Extract the (X, Y) coordinate from the center of the cell holding the provided text.  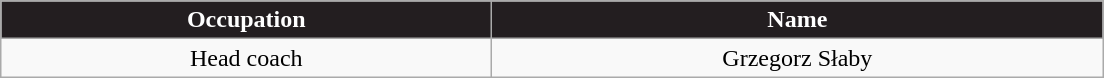
Name (798, 20)
Grzegorz Słaby (798, 58)
Occupation (246, 20)
Head coach (246, 58)
